Detect which cell encompasses the target text, then output its [X, Y] center coordinate. 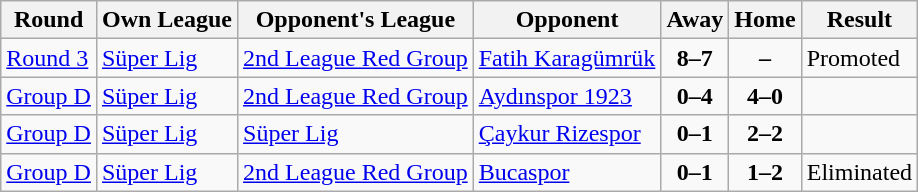
4–0 [765, 96]
Aydınspor 1923 [567, 96]
Fatih Karagümrük [567, 58]
Opponent [567, 20]
0–4 [695, 96]
Away [695, 20]
8–7 [695, 58]
Round 3 [49, 58]
1–2 [765, 172]
Own League [166, 20]
Opponent's League [356, 20]
2–2 [765, 134]
Round [49, 20]
Promoted [859, 58]
Home [765, 20]
– [765, 58]
Result [859, 20]
Bucaspor [567, 172]
Çaykur Rizespor [567, 134]
Eliminated [859, 172]
